Search for the cell housing the specified text and yield its [x, y] center coordinate. 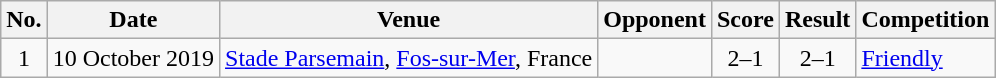
No. [24, 20]
Opponent [655, 20]
Stade Parsemain, Fos-sur-Mer, France [409, 58]
Date [133, 20]
Competition [926, 20]
Friendly [926, 58]
Venue [409, 20]
Result [817, 20]
Score [745, 20]
10 October 2019 [133, 58]
1 [24, 58]
